From the cell containing the given text, extract its center point as [X, Y] coordinate. 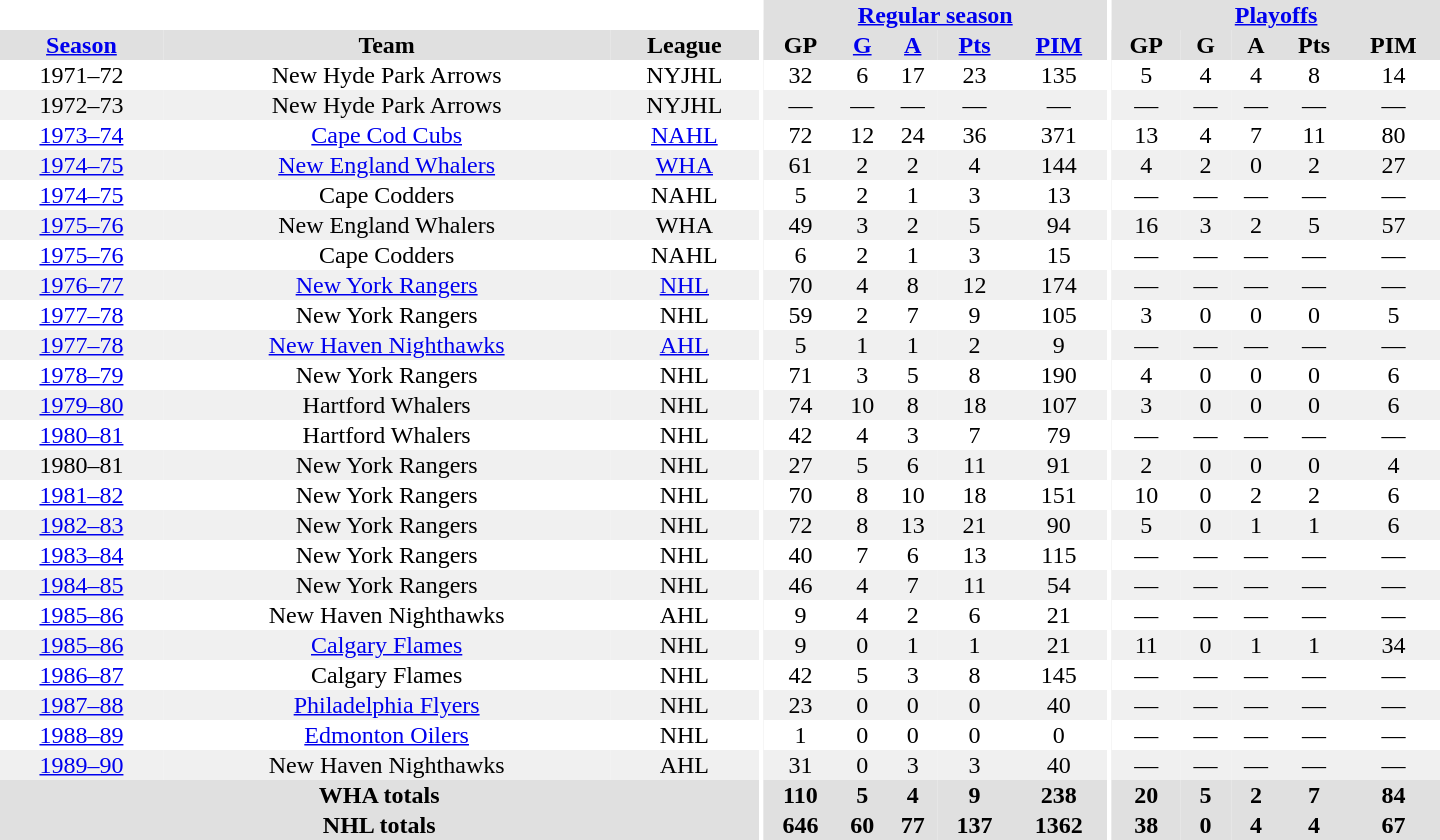
34 [1394, 645]
1979–80 [82, 405]
32 [800, 75]
238 [1059, 795]
1984–85 [82, 585]
67 [1394, 825]
1362 [1059, 825]
1983–84 [82, 555]
1981–82 [82, 495]
61 [800, 165]
20 [1146, 795]
17 [914, 75]
79 [1059, 435]
1982–83 [82, 525]
Playoffs [1276, 15]
74 [800, 405]
League [684, 45]
371 [1059, 135]
110 [800, 795]
Team [386, 45]
57 [1394, 225]
14 [1394, 75]
151 [1059, 495]
WHA totals [379, 795]
15 [1059, 255]
115 [1059, 555]
16 [1146, 225]
1971–72 [82, 75]
46 [800, 585]
60 [862, 825]
24 [914, 135]
646 [800, 825]
80 [1394, 135]
59 [800, 315]
Season [82, 45]
137 [974, 825]
107 [1059, 405]
NHL totals [379, 825]
1987–88 [82, 705]
135 [1059, 75]
1988–89 [82, 735]
1976–77 [82, 285]
94 [1059, 225]
90 [1059, 525]
38 [1146, 825]
54 [1059, 585]
105 [1059, 315]
1978–79 [82, 375]
1972–73 [82, 105]
1989–90 [82, 765]
144 [1059, 165]
49 [800, 225]
84 [1394, 795]
174 [1059, 285]
Philadelphia Flyers [386, 705]
91 [1059, 465]
Regular season [936, 15]
1973–74 [82, 135]
1986–87 [82, 675]
31 [800, 765]
77 [914, 825]
36 [974, 135]
71 [800, 375]
Cape Cod Cubs [386, 135]
Edmonton Oilers [386, 735]
145 [1059, 675]
190 [1059, 375]
